Capture the cell that displays the provided text and extract its (x, y) central coordinate. 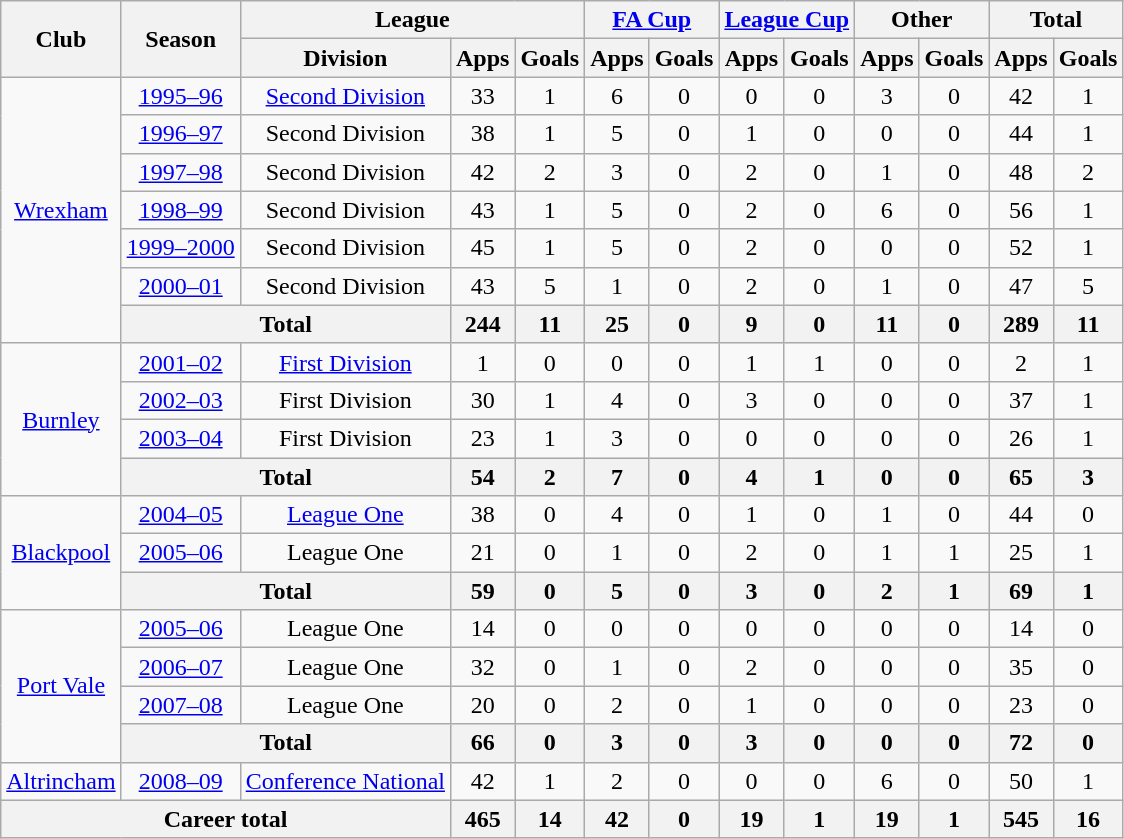
7 (617, 477)
Burnley (61, 419)
2008–09 (180, 781)
289 (1021, 324)
Division (345, 58)
465 (482, 819)
2000–01 (180, 286)
1995–96 (180, 96)
72 (1021, 743)
League (412, 20)
1998–99 (180, 210)
2007–08 (180, 705)
Blackpool (61, 553)
37 (1021, 400)
League Cup (787, 20)
Club (61, 39)
Port Vale (61, 686)
50 (1021, 781)
30 (482, 400)
54 (482, 477)
1997–98 (180, 172)
2004–05 (180, 515)
69 (1021, 591)
9 (752, 324)
32 (482, 667)
1996–97 (180, 134)
65 (1021, 477)
33 (482, 96)
Altrincham (61, 781)
Wrexham (61, 210)
Career total (226, 819)
FA Cup (652, 20)
52 (1021, 248)
35 (1021, 667)
66 (482, 743)
545 (1021, 819)
45 (482, 248)
Other (922, 20)
16 (1088, 819)
59 (482, 591)
2001–02 (180, 362)
47 (1021, 286)
56 (1021, 210)
2003–04 (180, 438)
48 (1021, 172)
Season (180, 39)
20 (482, 705)
21 (482, 553)
2006–07 (180, 667)
2002–03 (180, 400)
Conference National (345, 781)
26 (1021, 438)
1999–2000 (180, 248)
244 (482, 324)
